Search for the cell housing the specified text and yield its (X, Y) center coordinate. 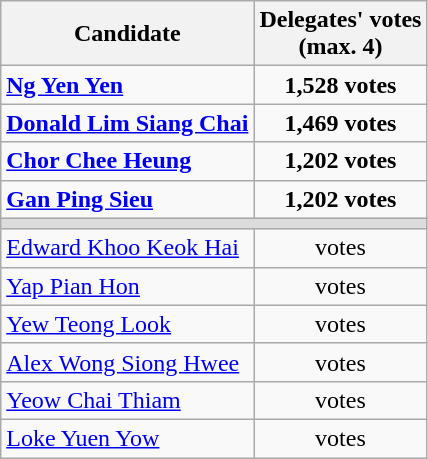
Delegates' votes(max. 4) (340, 34)
Alex Wong Siong Hwee (128, 362)
Gan Ping Sieu (128, 199)
Yeow Chai Thiam (128, 400)
Chor Chee Heung (128, 161)
Loke Yuen Yow (128, 438)
Ng Yen Yen (128, 85)
Yew Teong Look (128, 324)
Edward Khoo Keok Hai (128, 248)
Donald Lim Siang Chai (128, 123)
Candidate (128, 34)
1,528 votes (340, 85)
1,469 votes (340, 123)
Yap Pian Hon (128, 286)
